Locate the cell with the specified text and output its (x, y) center coordinate. 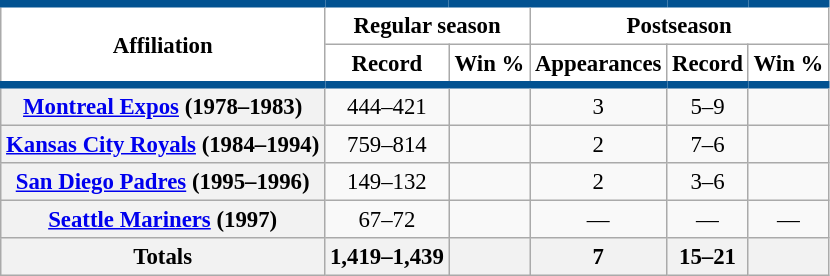
Kansas City Royals (1984–1994) (163, 145)
1,419–1,439 (387, 257)
759–814 (387, 145)
Appearances (598, 66)
444–421 (387, 106)
149–132 (387, 182)
Affiliation (163, 44)
San Diego Padres (1995–1996) (163, 182)
Totals (163, 257)
3 (598, 106)
Regular season (428, 24)
5–9 (708, 106)
3–6 (708, 182)
15–21 (708, 257)
Seattle Mariners (1997) (163, 220)
67–72 (387, 220)
Postseason (680, 24)
7–6 (708, 145)
7 (598, 257)
Montreal Expos (1978–1983) (163, 106)
